For the text-containing cell, return its midpoint in [x, y] coordinate format. 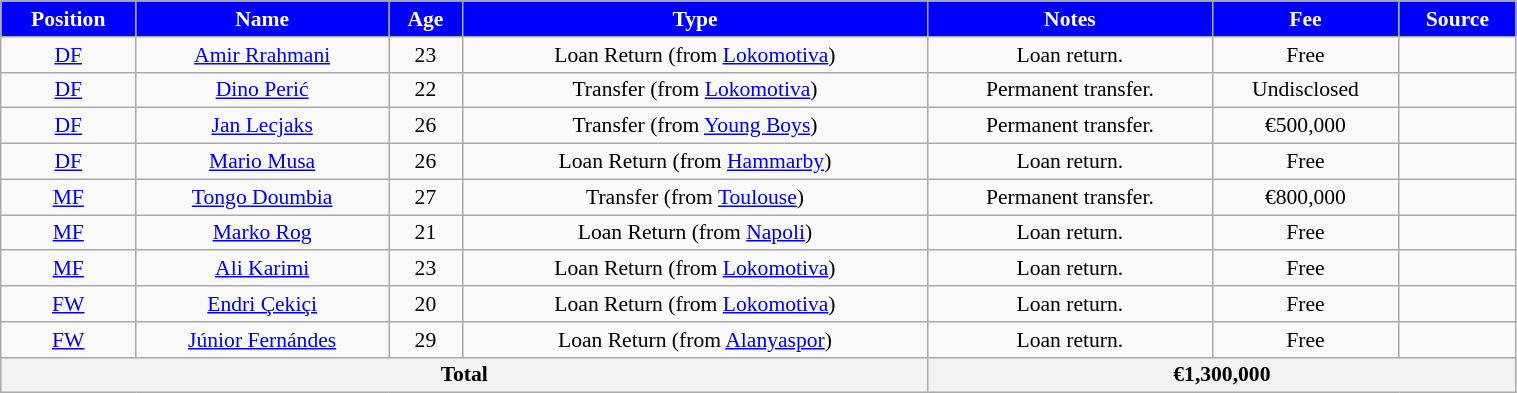
22 [426, 90]
Fee [1306, 19]
Endri Çekiçi [262, 304]
Loan Return (from Hammarby) [695, 162]
Name [262, 19]
Júnior Fernándes [262, 340]
Transfer (from Young Boys) [695, 126]
€800,000 [1306, 197]
Amir Rrahmani [262, 55]
Jan Lecjaks [262, 126]
29 [426, 340]
Undisclosed [1306, 90]
Loan Return (from Alanyaspor) [695, 340]
Ali Karimi [262, 269]
Loan Return (from Napoli) [695, 233]
Transfer (from Toulouse) [695, 197]
Mario Musa [262, 162]
€500,000 [1306, 126]
Notes [1070, 19]
21 [426, 233]
27 [426, 197]
Age [426, 19]
20 [426, 304]
Total [464, 375]
Transfer (from Lokomotiva) [695, 90]
Tongo Doumbia [262, 197]
Source [1458, 19]
Marko Rog [262, 233]
Dino Perić [262, 90]
Type [695, 19]
€1,300,000 [1222, 375]
Position [68, 19]
